Provide the (x, y) coordinate of the cell's center where the given text is located.  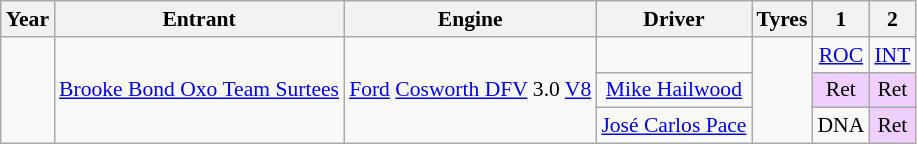
Brooke Bond Oxo Team Surtees (199, 90)
Engine (470, 19)
2 (892, 19)
Tyres (782, 19)
Driver (674, 19)
Entrant (199, 19)
1 (840, 19)
José Carlos Pace (674, 126)
Year (28, 19)
Mike Hailwood (674, 90)
DNA (840, 126)
Ford Cosworth DFV 3.0 V8 (470, 90)
ROC (840, 55)
INT (892, 55)
